Locate the cell with the specified text and output its [x, y] center coordinate. 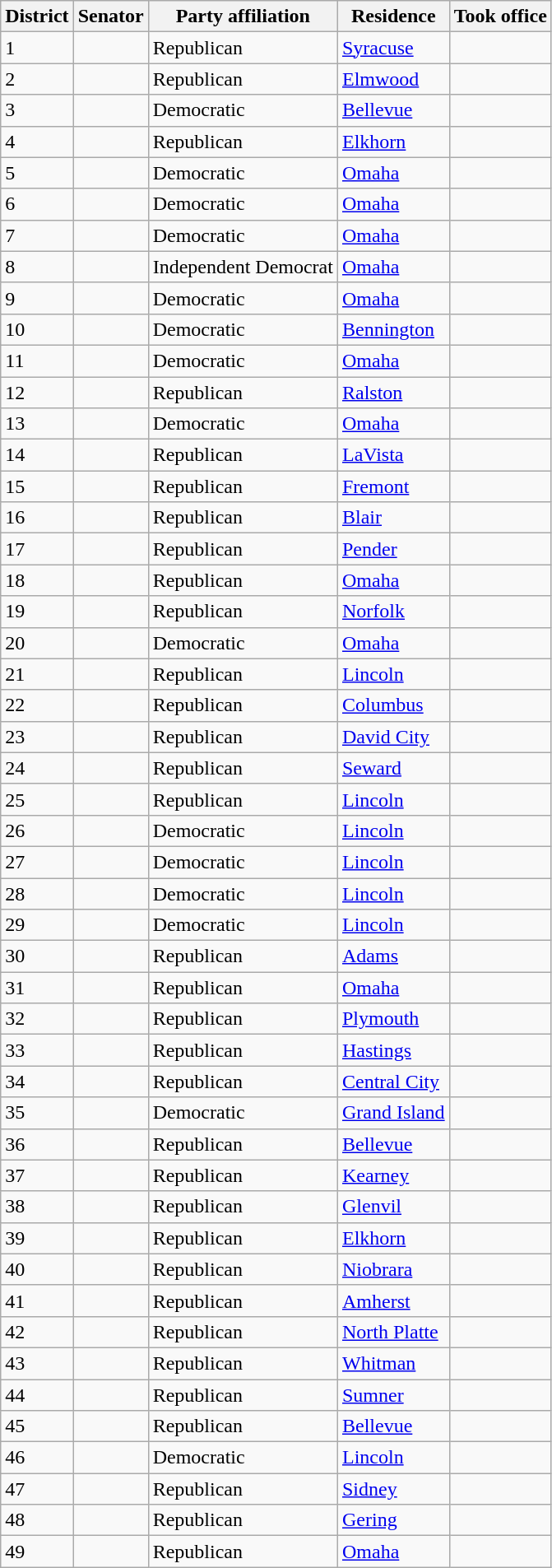
46 [37, 1458]
Syracuse [393, 48]
37 [37, 1175]
Niobrara [393, 1269]
23 [37, 737]
Elmwood [393, 79]
16 [37, 518]
Central City [393, 1082]
4 [37, 142]
Pender [393, 549]
18 [37, 580]
19 [37, 612]
45 [37, 1426]
15 [37, 486]
Ralston [393, 393]
40 [37, 1269]
Kearney [393, 1175]
Seward [393, 768]
North Platte [393, 1332]
12 [37, 393]
8 [37, 267]
29 [37, 925]
Sumner [393, 1395]
Senator [110, 16]
Independent Democrat [243, 267]
21 [37, 674]
35 [37, 1113]
34 [37, 1082]
32 [37, 1019]
7 [37, 235]
43 [37, 1363]
Grand Island [393, 1113]
24 [37, 768]
11 [37, 361]
Norfolk [393, 612]
27 [37, 862]
17 [37, 549]
14 [37, 455]
31 [37, 988]
13 [37, 424]
Blair [393, 518]
20 [37, 643]
Hastings [393, 1050]
Amherst [393, 1300]
9 [37, 298]
47 [37, 1489]
30 [37, 956]
Adams [393, 956]
5 [37, 173]
36 [37, 1144]
Took office [500, 16]
Bennington [393, 329]
25 [37, 799]
Glenvil [393, 1207]
48 [37, 1520]
44 [37, 1395]
2 [37, 79]
49 [37, 1552]
Columbus [393, 705]
District [37, 16]
Party affiliation [243, 16]
David City [393, 737]
6 [37, 204]
42 [37, 1332]
Plymouth [393, 1019]
Gering [393, 1520]
22 [37, 705]
26 [37, 831]
38 [37, 1207]
3 [37, 110]
Whitman [393, 1363]
10 [37, 329]
Sidney [393, 1489]
1 [37, 48]
39 [37, 1238]
Residence [393, 16]
28 [37, 893]
33 [37, 1050]
LaVista [393, 455]
41 [37, 1300]
Fremont [393, 486]
